From the cell containing the given text, extract its center point as [x, y] coordinate. 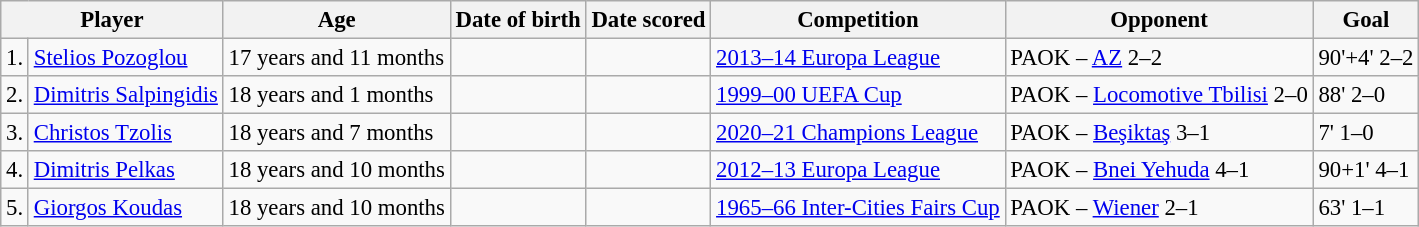
5. [15, 208]
Age [336, 20]
Competition [858, 20]
90'+4' 2–2 [1366, 58]
2020–21 Champions League [858, 133]
PAOK – Beşiktaş 3–1 [1159, 133]
Stelios Pozoglou [126, 58]
2012–13 Europa League [858, 170]
2013–14 Europa League [858, 58]
4. [15, 170]
1. [15, 58]
Christos Tzolis [126, 133]
Dimitris Salpingidis [126, 95]
PAOK – Locomotive Tbilisi 2–0 [1159, 95]
18 years and 7 months [336, 133]
Date scored [648, 20]
2. [15, 95]
Date of birth [518, 20]
Giorgos Koudas [126, 208]
3. [15, 133]
1999–00 UEFA Cup [858, 95]
90+1' 4–1 [1366, 170]
Goal [1366, 20]
88' 2–0 [1366, 95]
17 years and 11 months [336, 58]
1965–66 Inter-Cities Fairs Cup [858, 208]
Dimitris Pelkas [126, 170]
PAOK – Wiener 2–1 [1159, 208]
PAOK – Bnei Yehuda 4–1 [1159, 170]
18 years and 1 months [336, 95]
Opponent [1159, 20]
Player [112, 20]
63' 1–1 [1366, 208]
PAOK – AZ 2–2 [1159, 58]
7' 1–0 [1366, 133]
